Scan for the cell matching the given text and deliver its (X, Y) coordinate at center. 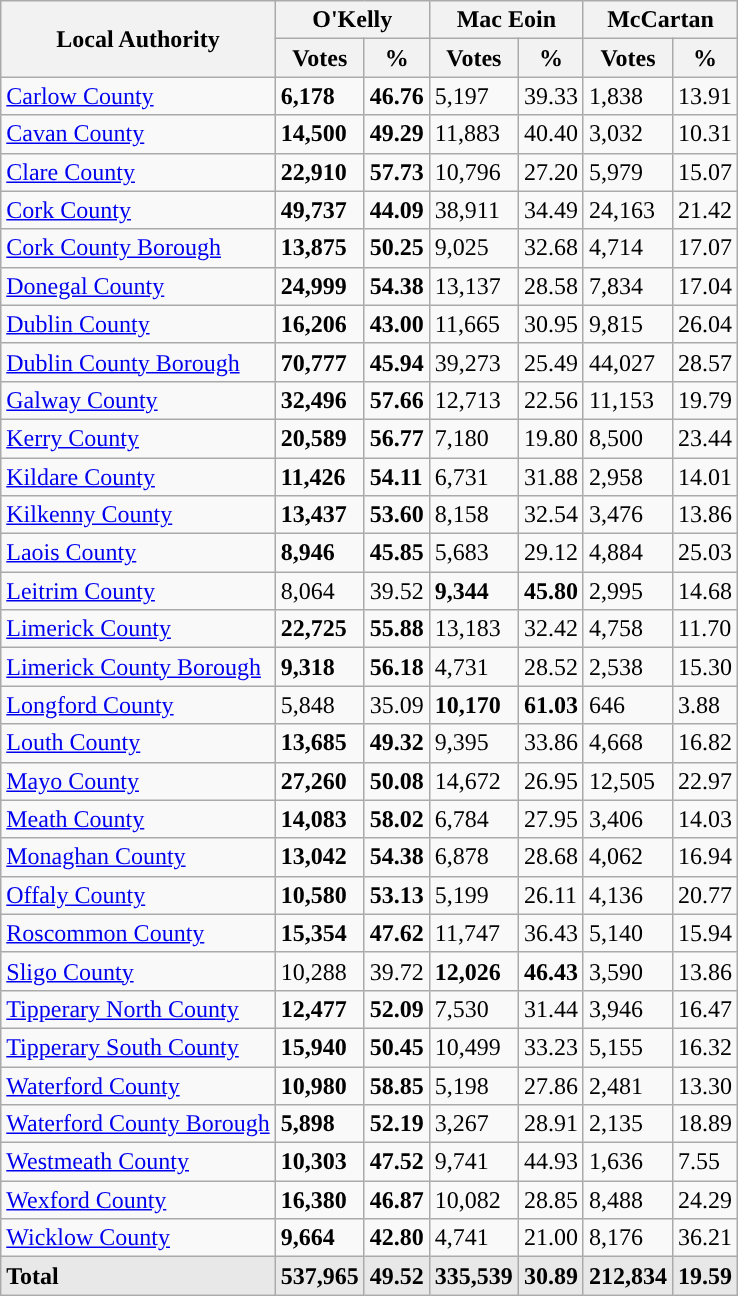
26.04 (704, 324)
2,995 (628, 591)
49.29 (396, 134)
16,206 (320, 324)
31.44 (550, 1009)
3,406 (628, 819)
52.19 (396, 1124)
7,530 (474, 1009)
28.58 (550, 286)
53.60 (396, 515)
Dublin County (138, 324)
4,136 (628, 895)
44,027 (628, 362)
8,176 (628, 1238)
56.77 (396, 438)
4,758 (628, 629)
19.80 (550, 438)
49.32 (396, 743)
Westmeath County (138, 1162)
8,064 (320, 591)
2,538 (628, 667)
10,796 (474, 172)
9,318 (320, 667)
5,140 (628, 933)
13,685 (320, 743)
Kerry County (138, 438)
10,499 (474, 1047)
33.86 (550, 743)
15,354 (320, 933)
9,664 (320, 1238)
O'Kelly (352, 20)
50.45 (396, 1047)
Meath County (138, 819)
2,135 (628, 1124)
4,668 (628, 743)
8,500 (628, 438)
28.57 (704, 362)
3,032 (628, 134)
Louth County (138, 743)
Tipperary South County (138, 1047)
39,273 (474, 362)
18.89 (704, 1124)
70,777 (320, 362)
Galway County (138, 400)
42.80 (396, 1238)
6,178 (320, 96)
4,731 (474, 667)
5,198 (474, 1085)
2,958 (628, 477)
15.07 (704, 172)
11,883 (474, 134)
3,590 (628, 971)
Wexford County (138, 1200)
43.00 (396, 324)
34.49 (550, 210)
14,672 (474, 781)
24.29 (704, 1200)
16.47 (704, 1009)
27.86 (550, 1085)
49,737 (320, 210)
4,741 (474, 1238)
11,426 (320, 477)
38,911 (474, 210)
11,665 (474, 324)
Carlow County (138, 96)
10,580 (320, 895)
50.08 (396, 781)
56.18 (396, 667)
5,155 (628, 1047)
Clare County (138, 172)
22.56 (550, 400)
11.70 (704, 629)
54.11 (396, 477)
19.59 (704, 1276)
47.62 (396, 933)
10,980 (320, 1085)
Leitrim County (138, 591)
5,197 (474, 96)
23.44 (704, 438)
12,505 (628, 781)
7,180 (474, 438)
13.91 (704, 96)
3,267 (474, 1124)
McCartan (660, 20)
Local Authority (138, 39)
12,026 (474, 971)
28.52 (550, 667)
7.55 (704, 1162)
9,815 (628, 324)
27.95 (550, 819)
Roscommon County (138, 933)
Kilkenny County (138, 515)
27,260 (320, 781)
9,025 (474, 248)
10.31 (704, 134)
15,940 (320, 1047)
58.85 (396, 1085)
1,636 (628, 1162)
14,500 (320, 134)
Cavan County (138, 134)
3,946 (628, 1009)
9,344 (474, 591)
16.32 (704, 1047)
12,477 (320, 1009)
28.68 (550, 857)
53.13 (396, 895)
28.85 (550, 1200)
5,898 (320, 1124)
29.12 (550, 553)
52.09 (396, 1009)
13,042 (320, 857)
Waterford County (138, 1085)
36.43 (550, 933)
17.04 (704, 286)
14,083 (320, 819)
Donegal County (138, 286)
6,784 (474, 819)
13,137 (474, 286)
Waterford County Borough (138, 1124)
13.30 (704, 1085)
14.68 (704, 591)
44.09 (396, 210)
8,488 (628, 1200)
26.11 (550, 895)
44.93 (550, 1162)
47.52 (396, 1162)
32.54 (550, 515)
45.80 (550, 591)
Monaghan County (138, 857)
22,910 (320, 172)
Limerick County Borough (138, 667)
Longford County (138, 705)
9,395 (474, 743)
11,747 (474, 933)
40.40 (550, 134)
335,539 (474, 1276)
7,834 (628, 286)
24,999 (320, 286)
Dublin County Borough (138, 362)
Limerick County (138, 629)
33.23 (550, 1047)
32.68 (550, 248)
32.42 (550, 629)
16,380 (320, 1200)
13,437 (320, 515)
58.02 (396, 819)
10,303 (320, 1162)
6,731 (474, 477)
14.01 (704, 477)
30.89 (550, 1276)
Kildare County (138, 477)
Cork County Borough (138, 248)
6,878 (474, 857)
45.85 (396, 553)
5,979 (628, 172)
24,163 (628, 210)
50.25 (396, 248)
Total (138, 1276)
55.88 (396, 629)
8,946 (320, 553)
8,158 (474, 515)
17.07 (704, 248)
31.88 (550, 477)
39.33 (550, 96)
646 (628, 705)
46.76 (396, 96)
36.21 (704, 1238)
21.00 (550, 1238)
15.94 (704, 933)
212,834 (628, 1276)
39.52 (396, 591)
11,153 (628, 400)
9,741 (474, 1162)
12,713 (474, 400)
30.95 (550, 324)
Mac Eoin (506, 20)
22.97 (704, 781)
10,288 (320, 971)
4,714 (628, 248)
10,082 (474, 1200)
14.03 (704, 819)
Sligo County (138, 971)
13,183 (474, 629)
22,725 (320, 629)
49.52 (396, 1276)
Laois County (138, 553)
16.82 (704, 743)
20,589 (320, 438)
61.03 (550, 705)
1,838 (628, 96)
10,170 (474, 705)
537,965 (320, 1276)
3.88 (704, 705)
Tipperary North County (138, 1009)
32,496 (320, 400)
25.03 (704, 553)
Cork County (138, 210)
13,875 (320, 248)
5,683 (474, 553)
Mayo County (138, 781)
28.91 (550, 1124)
20.77 (704, 895)
2,481 (628, 1085)
Wicklow County (138, 1238)
Offaly County (138, 895)
46.87 (396, 1200)
5,848 (320, 705)
46.43 (550, 971)
19.79 (704, 400)
26.95 (550, 781)
45.94 (396, 362)
57.73 (396, 172)
3,476 (628, 515)
21.42 (704, 210)
5,199 (474, 895)
39.72 (396, 971)
57.66 (396, 400)
15.30 (704, 667)
25.49 (550, 362)
4,062 (628, 857)
35.09 (396, 705)
27.20 (550, 172)
16.94 (704, 857)
4,884 (628, 553)
